Return the (X, Y) coordinate for the center point of the cell that contains the specified text.  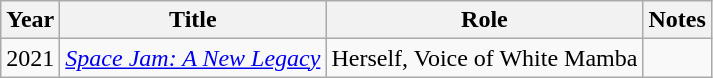
Role (484, 20)
Notes (677, 20)
Herself, Voice of White Mamba (484, 58)
Space Jam: A New Legacy (193, 58)
Title (193, 20)
Year (30, 20)
2021 (30, 58)
